Locate the cell with the specified text and output its [x, y] center coordinate. 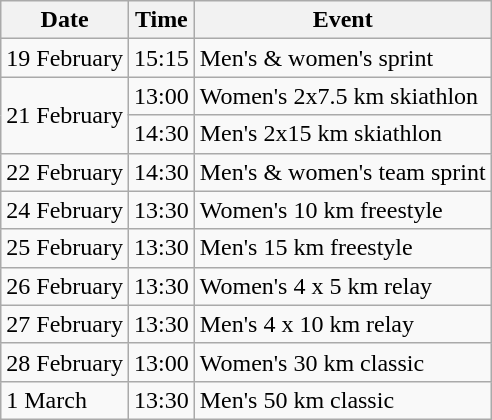
25 February [65, 248]
Men's 2x15 km skiathlon [342, 134]
Time [161, 20]
Men's 50 km classic [342, 400]
19 February [65, 58]
28 February [65, 362]
21 February [65, 115]
26 February [65, 286]
27 February [65, 324]
22 February [65, 172]
1 March [65, 400]
Women's 4 x 5 km relay [342, 286]
Men's 15 km freestyle [342, 248]
Men's 4 x 10 km relay [342, 324]
Women's 30 km classic [342, 362]
15:15 [161, 58]
24 February [65, 210]
Men's & women's sprint [342, 58]
Event [342, 20]
Women's 2x7.5 km skiathlon [342, 96]
Women's 10 km freestyle [342, 210]
Men's & women's team sprint [342, 172]
Date [65, 20]
